Output the (x, y) coordinate of the center of the cell containing the given text.  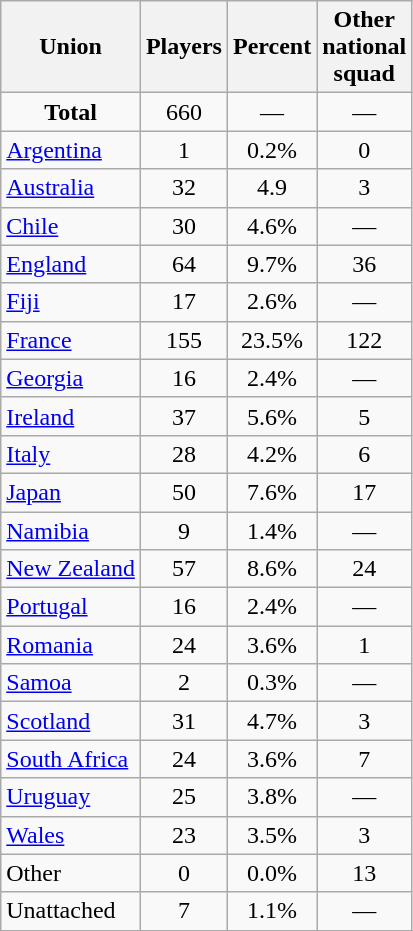
64 (184, 264)
Georgia (71, 378)
4.2% (272, 454)
23 (184, 835)
4.6% (272, 226)
Uruguay (71, 797)
Romania (71, 645)
Japan (71, 492)
28 (184, 454)
Chile (71, 226)
57 (184, 569)
31 (184, 721)
Samoa (71, 683)
New Zealand (71, 569)
23.5% (272, 340)
6 (364, 454)
122 (364, 340)
2.6% (272, 302)
1.4% (272, 531)
36 (364, 264)
Othernationalsquad (364, 47)
Unattached (71, 911)
1.1% (272, 911)
Australia (71, 188)
Namibia (71, 531)
0.2% (272, 150)
0.0% (272, 873)
32 (184, 188)
2 (184, 683)
25 (184, 797)
9.7% (272, 264)
9 (184, 531)
Portugal (71, 607)
South Africa (71, 759)
Fiji (71, 302)
30 (184, 226)
Ireland (71, 416)
13 (364, 873)
3.5% (272, 835)
Total (71, 112)
England (71, 264)
5.6% (272, 416)
Union (71, 47)
Other (71, 873)
155 (184, 340)
8.6% (272, 569)
660 (184, 112)
3.8% (272, 797)
Wales (71, 835)
4.9 (272, 188)
Percent (272, 47)
50 (184, 492)
Italy (71, 454)
37 (184, 416)
4.7% (272, 721)
Argentina (71, 150)
5 (364, 416)
0.3% (272, 683)
France (71, 340)
Scotland (71, 721)
7.6% (272, 492)
Players (184, 47)
